Determine the (x, y) coordinate at the center of the cell enclosing the given text.  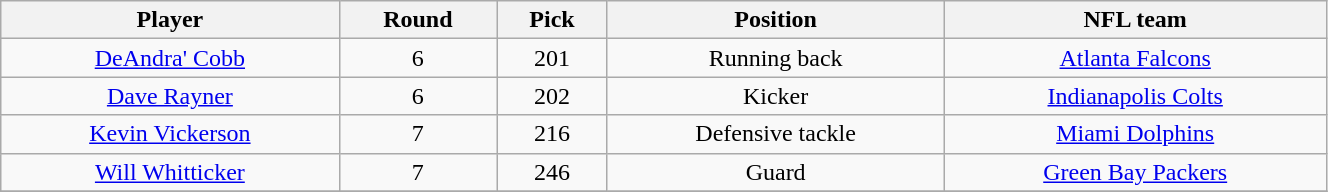
Atlanta Falcons (1135, 58)
Indianapolis Colts (1135, 96)
Defensive tackle (776, 134)
Will Whitticker (170, 172)
201 (552, 58)
NFL team (1135, 20)
Dave Rayner (170, 96)
Position (776, 20)
Green Bay Packers (1135, 172)
Round (418, 20)
Player (170, 20)
Pick (552, 20)
Guard (776, 172)
202 (552, 96)
246 (552, 172)
Miami Dolphins (1135, 134)
Kevin Vickerson (170, 134)
DeAndra' Cobb (170, 58)
216 (552, 134)
Kicker (776, 96)
Running back (776, 58)
